For the text-containing cell, return its midpoint in (x, y) coordinate format. 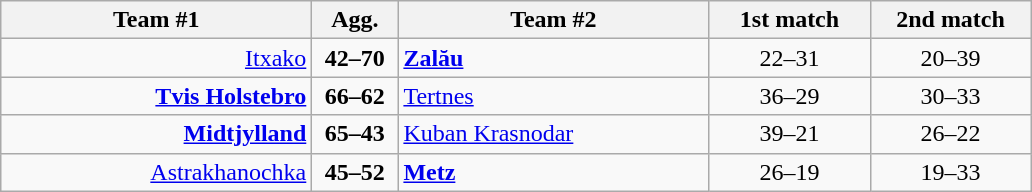
Kuban Krasnodar (554, 134)
Team #2 (554, 20)
Agg. (355, 20)
26–22 (950, 134)
66–62 (355, 96)
Team #1 (156, 20)
65–43 (355, 134)
39–21 (790, 134)
42–70 (355, 58)
26–19 (790, 172)
Zalău (554, 58)
Tvis Holstebro (156, 96)
1st match (790, 20)
45–52 (355, 172)
20–39 (950, 58)
Itxako (156, 58)
30–33 (950, 96)
19–33 (950, 172)
2nd match (950, 20)
Midtjylland (156, 134)
Astrakhanochka (156, 172)
22–31 (790, 58)
36–29 (790, 96)
Metz (554, 172)
Tertnes (554, 96)
